Capture the cell that displays the provided text and extract its [X, Y] central coordinate. 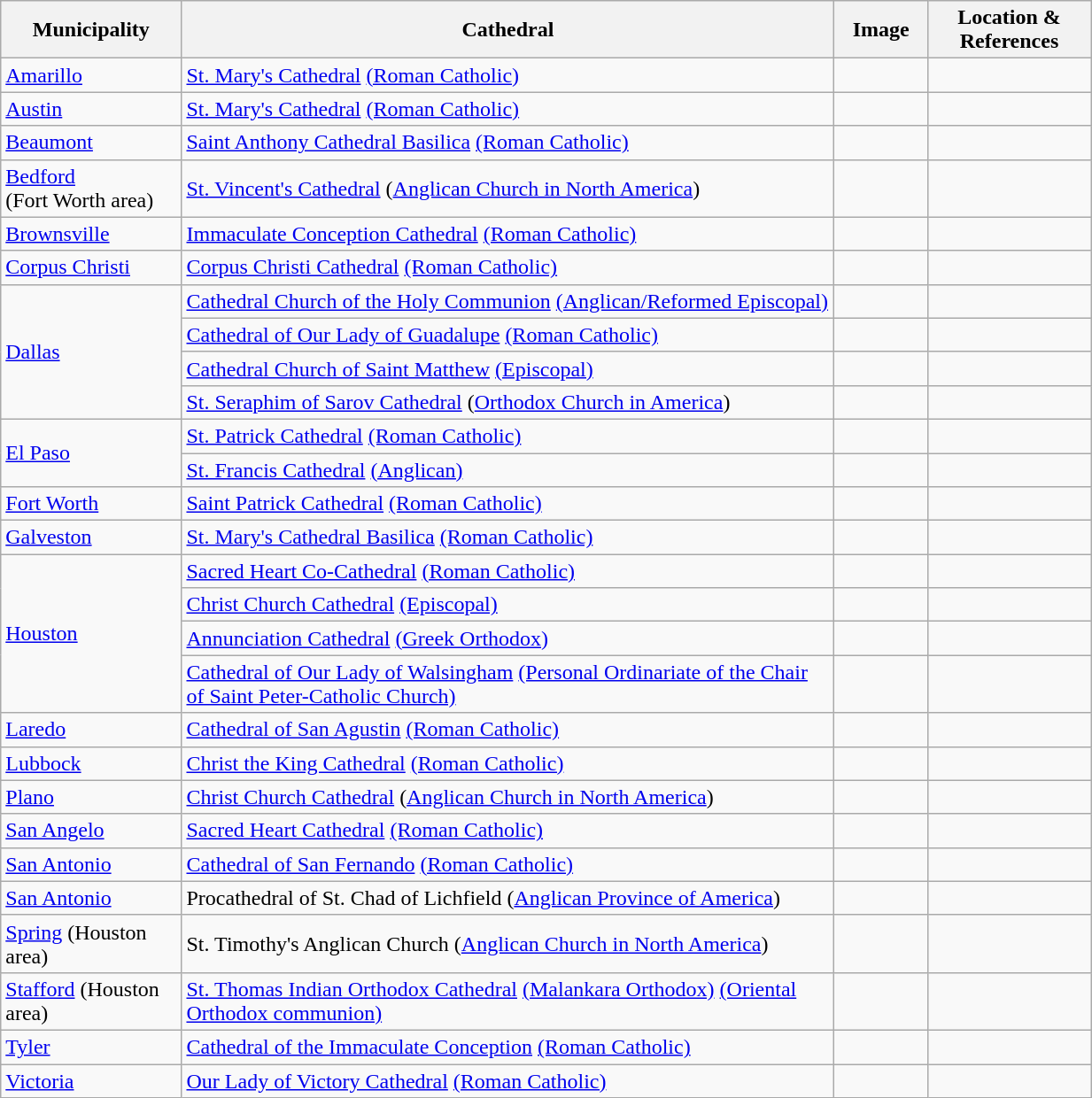
Image [881, 30]
El Paso [91, 452]
Annunciation Cathedral (Greek Orthodox) [508, 638]
Cathedral of the Immaculate Conception (Roman Catholic) [508, 1047]
Spring (Houston area) [91, 944]
Corpus Christi [91, 267]
San Angelo [91, 831]
St. Patrick Cathedral (Roman Catholic) [508, 436]
Amarillo [91, 75]
Dallas [91, 352]
Brownsville [91, 234]
Cathedral Church of Saint Matthew (Episcopal) [508, 368]
Cathedral of Our Lady of Guadalupe (Roman Catholic) [508, 335]
Sacred Heart Cathedral (Roman Catholic) [508, 831]
Cathedral of Our Lady of Walsingham (Personal Ordinariate of the Chair of Saint Peter-Catholic Church) [508, 684]
Cathedral of San Agustin (Roman Catholic) [508, 730]
Location & References [1009, 30]
St. Vincent's Cathedral (Anglican Church in North America) [508, 188]
Austin [91, 109]
Saint Anthony Cathedral Basilica (Roman Catholic) [508, 143]
Victoria [91, 1081]
Cathedral [508, 30]
Beaumont [91, 143]
Christ Church Cathedral (Anglican Church in North America) [508, 797]
St. Mary's Cathedral Basilica (Roman Catholic) [508, 537]
St. Timothy's Anglican Church (Anglican Church in North America) [508, 944]
Immaculate Conception Cathedral (Roman Catholic) [508, 234]
Saint Patrick Cathedral (Roman Catholic) [508, 504]
Cathedral Church of the Holy Communion (Anglican/Reformed Episcopal) [508, 301]
Municipality [91, 30]
Houston [91, 634]
St. Francis Cathedral (Anglican) [508, 470]
St. Thomas Indian Orthodox Cathedral (Malankara Orthodox) (Oriental Orthodox communion) [508, 1001]
Tyler [91, 1047]
Sacred Heart Co-Cathedral (Roman Catholic) [508, 571]
Corpus Christi Cathedral (Roman Catholic) [508, 267]
Galveston [91, 537]
Stafford (Houston area) [91, 1001]
Lubbock [91, 763]
Our Lady of Victory Cathedral (Roman Catholic) [508, 1081]
Plano [91, 797]
Bedford(Fort Worth area) [91, 188]
Laredo [91, 730]
St. Seraphim of Sarov Cathedral (Orthodox Church in America) [508, 402]
Christ the King Cathedral (Roman Catholic) [508, 763]
Cathedral of San Fernando (Roman Catholic) [508, 864]
Procathedral of St. Chad of Lichfield (Anglican Province of America) [508, 898]
Christ Church Cathedral (Episcopal) [508, 605]
Fort Worth [91, 504]
